Detect which cell encompasses the target text, then output its [x, y] center coordinate. 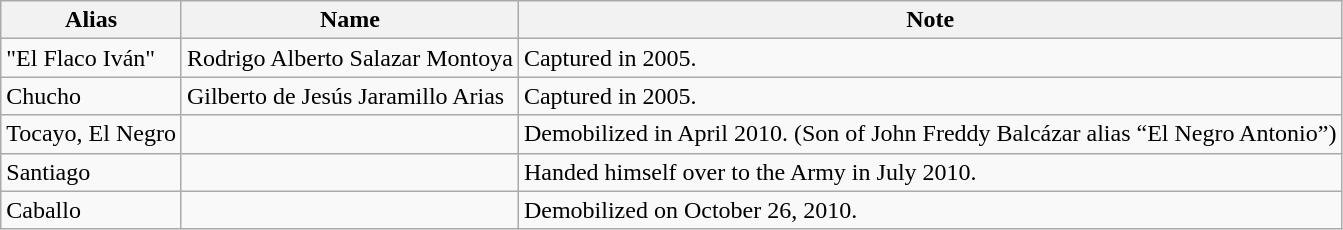
Gilberto de Jesús Jaramillo Arias [350, 96]
Note [930, 20]
Alias [92, 20]
Tocayo, El Negro [92, 134]
"El Flaco Iván" [92, 58]
Name [350, 20]
Caballo [92, 210]
Handed himself over to the Army in July 2010. [930, 172]
Demobilized in April 2010. (Son of John Freddy Balcázar alias “El Negro Antonio”) [930, 134]
Santiago [92, 172]
Demobilized on October 26, 2010. [930, 210]
Chucho [92, 96]
Rodrigo Alberto Salazar Montoya [350, 58]
